Output the (X, Y) coordinate of the center of the cell containing the given text.  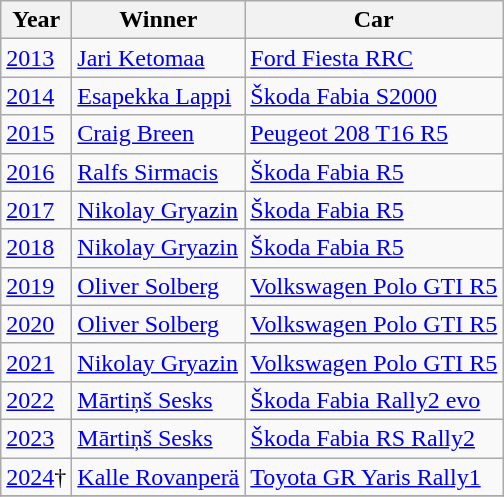
Peugeot 208 T16 R5 (374, 134)
Jari Ketomaa (158, 58)
Kalle Rovanperä (158, 477)
Ford Fiesta RRC (374, 58)
2020 (36, 324)
Škoda Fabia RS Rally2 (374, 438)
2019 (36, 286)
2013 (36, 58)
2016 (36, 172)
2022 (36, 400)
Ralfs Sirmacis (158, 172)
2021 (36, 362)
Toyota GR Yaris Rally1 (374, 477)
Year (36, 20)
Škoda Fabia Rally2 evo (374, 400)
Škoda Fabia S2000 (374, 96)
2024† (36, 477)
Winner (158, 20)
Esapekka Lappi (158, 96)
Car (374, 20)
2023 (36, 438)
2015 (36, 134)
2018 (36, 248)
2014 (36, 96)
2017 (36, 210)
Craig Breen (158, 134)
